For the text-containing cell, return its midpoint in (x, y) coordinate format. 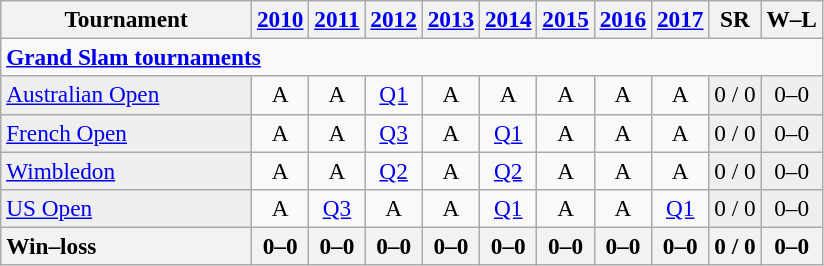
US Open (126, 208)
2013 (450, 19)
French Open (126, 133)
2011 (337, 19)
Win–loss (126, 246)
Grand Slam tournaments (412, 57)
2015 (566, 19)
2010 (280, 19)
2014 (508, 19)
Wimbledon (126, 170)
2016 (622, 19)
2017 (680, 19)
2012 (394, 19)
Australian Open (126, 95)
Tournament (126, 19)
W–L (792, 19)
SR (735, 19)
